From the cell containing the given text, extract its center point as [X, Y] coordinate. 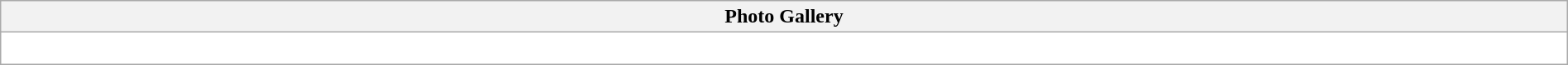
Photo Gallery [784, 17]
